Return the (x, y) coordinate for the center point of the cell that contains the specified text.  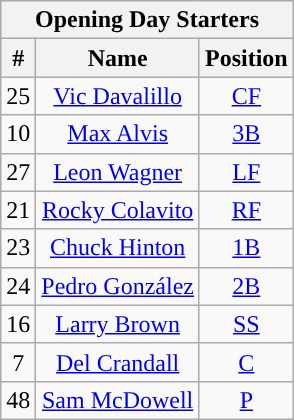
23 (18, 248)
21 (18, 210)
Opening Day Starters (147, 20)
25 (18, 96)
3B (246, 134)
Leon Wagner (118, 172)
P (246, 400)
Pedro González (118, 286)
27 (18, 172)
1B (246, 248)
Vic Davalillo (118, 96)
Name (118, 58)
16 (18, 324)
10 (18, 134)
2B (246, 286)
24 (18, 286)
Del Crandall (118, 362)
LF (246, 172)
48 (18, 400)
Max Alvis (118, 134)
# (18, 58)
Position (246, 58)
Sam McDowell (118, 400)
7 (18, 362)
CF (246, 96)
Larry Brown (118, 324)
C (246, 362)
SS (246, 324)
RF (246, 210)
Chuck Hinton (118, 248)
Rocky Colavito (118, 210)
